Extract the (X, Y) coordinate from the center of the cell holding the provided text.  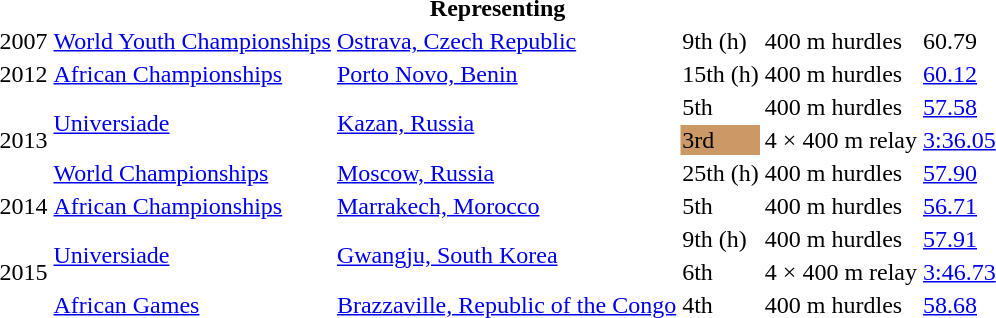
Kazan, Russia (506, 124)
25th (h) (721, 173)
Ostrava, Czech Republic (506, 41)
15th (h) (721, 74)
6th (721, 272)
World Youth Championships (192, 41)
3rd (721, 140)
World Championships (192, 173)
Gwangju, South Korea (506, 256)
Porto Novo, Benin (506, 74)
Moscow, Russia (506, 173)
Marrakech, Morocco (506, 206)
